Extract the (x, y) coordinate from the center of the cell holding the provided text.  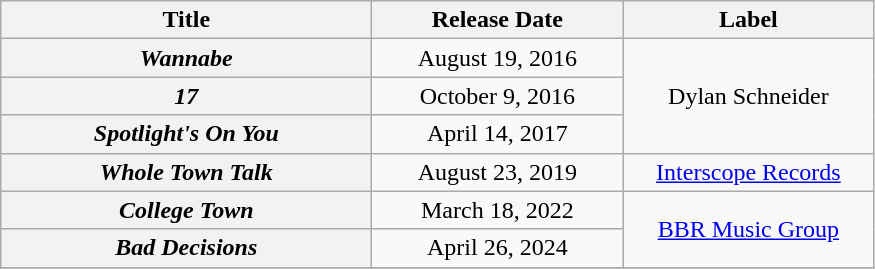
Interscope Records (748, 172)
April 14, 2017 (498, 134)
March 18, 2022 (498, 210)
Wannabe (186, 58)
Release Date (498, 20)
Title (186, 20)
April 26, 2024 (498, 248)
17 (186, 96)
August 19, 2016 (498, 58)
Whole Town Talk (186, 172)
College Town (186, 210)
October 9, 2016 (498, 96)
Spotlight's On You (186, 134)
Bad Decisions (186, 248)
Label (748, 20)
BBR Music Group (748, 229)
August 23, 2019 (498, 172)
Dylan Schneider (748, 96)
